Return the (X, Y) coordinate for the center point of the cell that contains the specified text.  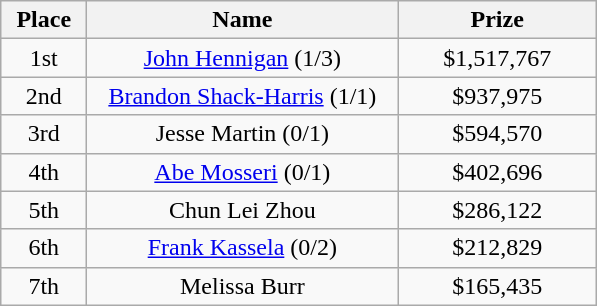
$594,570 (498, 134)
$937,975 (498, 96)
Prize (498, 20)
2nd (44, 96)
5th (44, 210)
$1,517,767 (498, 58)
1st (44, 58)
$165,435 (498, 286)
$286,122 (498, 210)
3rd (44, 134)
Place (44, 20)
$402,696 (498, 172)
$212,829 (498, 248)
John Hennigan (1/3) (242, 58)
Chun Lei Zhou (242, 210)
Name (242, 20)
Frank Kassela (0/2) (242, 248)
Melissa Burr (242, 286)
Brandon Shack-Harris (1/1) (242, 96)
Jesse Martin (0/1) (242, 134)
4th (44, 172)
6th (44, 248)
Abe Mosseri (0/1) (242, 172)
7th (44, 286)
